Extract the [x, y] coordinate from the center of the cell holding the provided text.  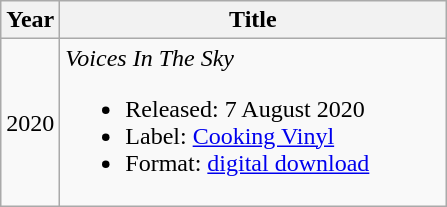
Year [30, 20]
Voices In The SkyReleased: 7 August 2020Label: Cooking VinylFormat: digital download [253, 122]
Title [253, 20]
2020 [30, 122]
